Scan for the cell matching the given text and deliver its (x, y) coordinate at center. 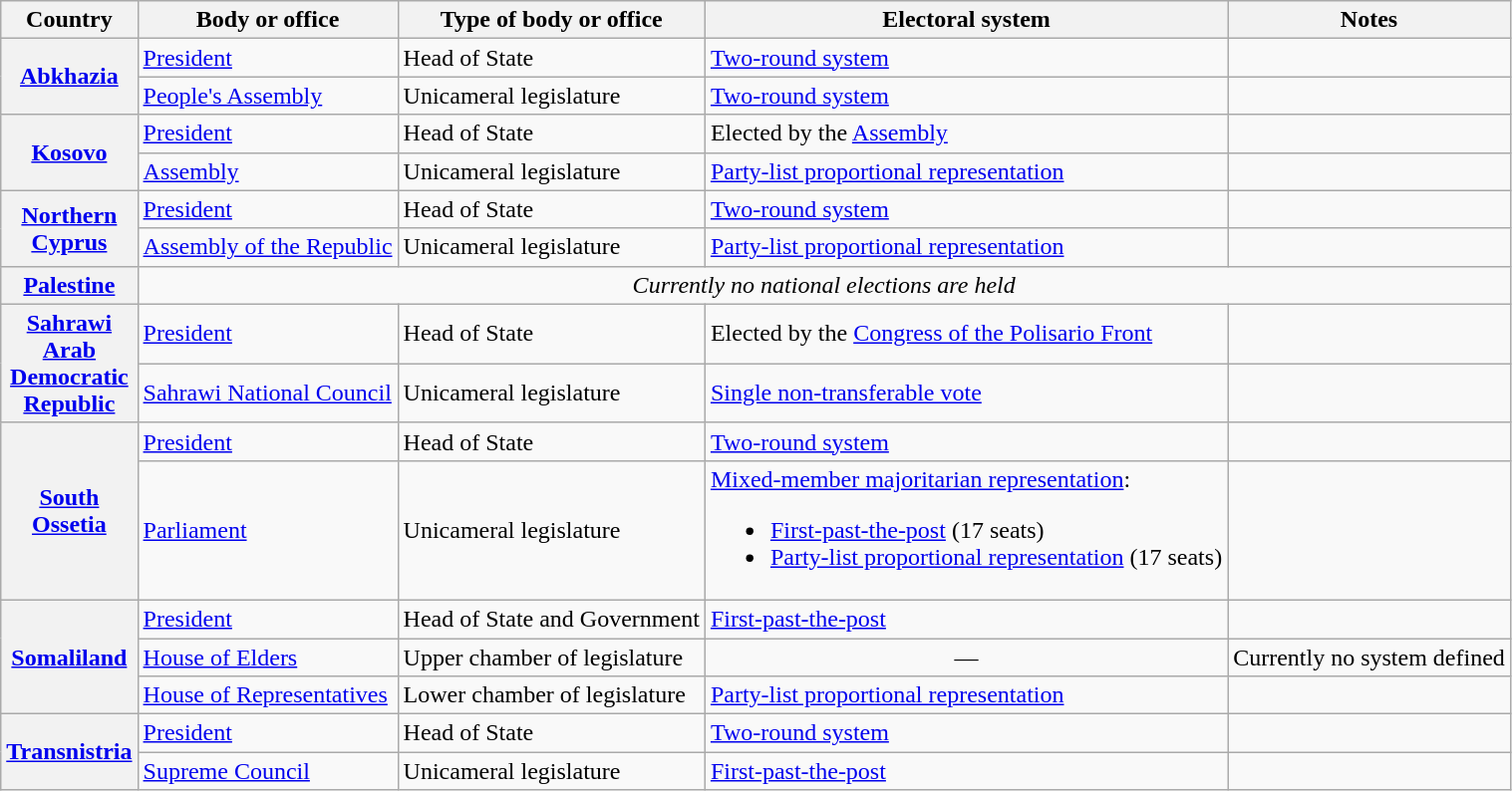
Currently no system defined (1369, 657)
Transnistria (70, 752)
Single non-transferable vote (966, 394)
Body or office (267, 20)
Northern Cyprus (70, 228)
Currently no national elections are held (823, 285)
Sahrawi National Council (267, 394)
Head of State and Government (551, 619)
Country (70, 20)
House of Elders (267, 657)
Elected by the Assembly (966, 133)
Electoral system (966, 20)
Assembly of the Republic (267, 247)
Assembly (267, 171)
Notes (1369, 20)
Sahrawi Arab Democratic Republic (70, 363)
Upper chamber of legislature (551, 657)
Supreme Council (267, 771)
Palestine (70, 285)
Type of body or office (551, 20)
Abkhazia (70, 77)
Kosovo (70, 152)
— (966, 657)
House of Representatives (267, 695)
Parliament (267, 530)
South Ossetia (70, 511)
Lower chamber of legislature (551, 695)
People's Assembly (267, 96)
Elected by the Congress of the Polisario Front (966, 334)
Somaliland (70, 657)
Mixed-member majoritarian representation:First-past-the-post (17 seats)Party-list proportional representation (17 seats) (966, 530)
